Provide the [X, Y] coordinate of the cell's center where the given text is located.  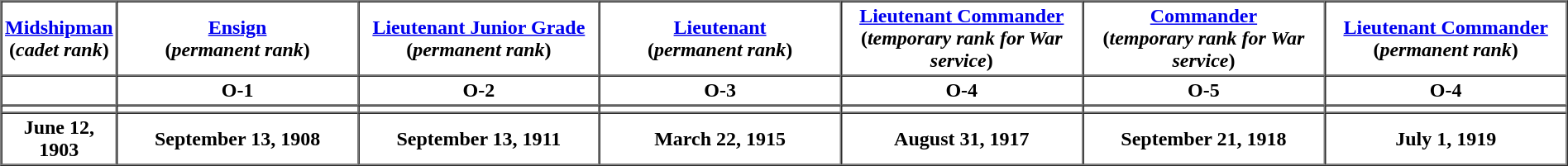
O-3 [720, 91]
Lieutenant Commander (permanent rank) [1446, 39]
Lieutenant Commander (temporary rank for War service) [961, 39]
September 13, 1911 [479, 139]
Lieutenant Junior Grade (permanent rank) [479, 39]
September 21, 1918 [1204, 139]
O-2 [479, 91]
Ensign (permanent rank) [237, 39]
March 22, 1915 [720, 139]
June 12, 1903 [60, 139]
Midshipman (cadet rank) [60, 39]
Commander (temporary rank for War service) [1204, 39]
Lieutenant (permanent rank) [720, 39]
O-1 [237, 91]
July 1, 1919 [1446, 139]
O-5 [1204, 91]
August 31, 1917 [961, 139]
September 13, 1908 [237, 139]
